Extract the (x, y) coordinate from the center of the cell holding the provided text.  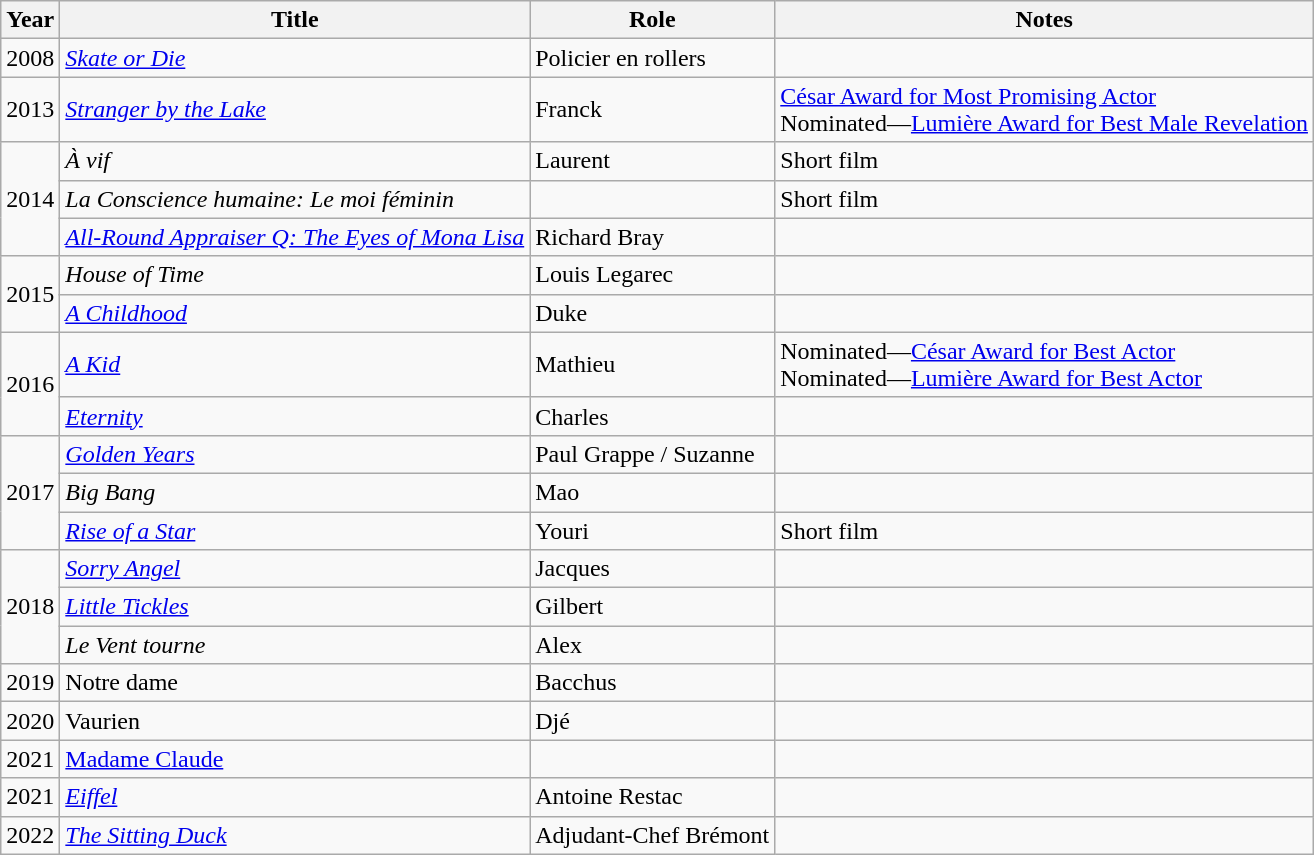
Big Bang (295, 492)
Sorry Angel (295, 569)
Youri (652, 531)
2016 (30, 384)
2019 (30, 683)
César Award for Most Promising ActorNominated—Lumière Award for Best Male Revelation (1044, 110)
Title (295, 20)
A Childhood (295, 313)
Mathieu (652, 364)
Adjudant-Chef Brémont (652, 835)
Notes (1044, 20)
All-Round Appraiser Q: The Eyes of Mona Lisa (295, 237)
Nominated—César Award for Best ActorNominated—Lumière Award for Best Actor (1044, 364)
Eiffel (295, 797)
La Conscience humaine: Le moi féminin (295, 199)
Le Vent tourne (295, 645)
Gilbert (652, 607)
Stranger by the Lake (295, 110)
2017 (30, 492)
Golden Years (295, 454)
Louis Legarec (652, 275)
Mao (652, 492)
Duke (652, 313)
2013 (30, 110)
A Kid (295, 364)
Policier en rollers (652, 58)
Charles (652, 416)
Little Tickles (295, 607)
2020 (30, 721)
The Sitting Duck (295, 835)
Richard Bray (652, 237)
Paul Grappe / Suzanne (652, 454)
Vaurien (295, 721)
2022 (30, 835)
Djé (652, 721)
2018 (30, 607)
2008 (30, 58)
Jacques (652, 569)
Role (652, 20)
Rise of a Star (295, 531)
À vif (295, 161)
Bacchus (652, 683)
Franck (652, 110)
Skate or Die (295, 58)
Antoine Restac (652, 797)
Madame Claude (295, 759)
Year (30, 20)
2014 (30, 199)
Laurent (652, 161)
Alex (652, 645)
2015 (30, 294)
Eternity (295, 416)
House of Time (295, 275)
Notre dame (295, 683)
